From the cell containing the given text, extract its center point as [x, y] coordinate. 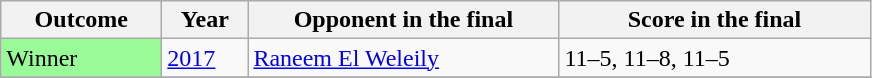
Winner [82, 58]
Outcome [82, 20]
11–5, 11–8, 11–5 [714, 58]
Raneem El Weleily [404, 58]
Opponent in the final [404, 20]
2017 [205, 58]
Score in the final [714, 20]
Year [205, 20]
